Search for the cell housing the specified text and yield its (X, Y) center coordinate. 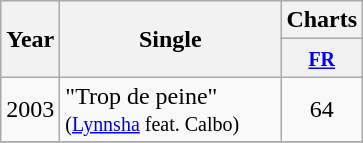
Year (30, 39)
64 (322, 110)
Single (170, 39)
Charts (322, 20)
2003 (30, 110)
"Trop de peine" (Lynnsha feat. Calbo) (170, 110)
FR (322, 58)
